Scan for the cell matching the given text and deliver its (x, y) coordinate at center. 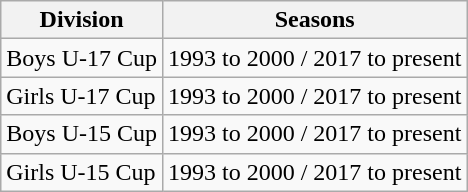
Girls U-15 Cup (82, 172)
Seasons (314, 20)
Girls U-17 Cup (82, 96)
Division (82, 20)
Boys U-17 Cup (82, 58)
Boys U-15 Cup (82, 134)
